For the text-containing cell, return its midpoint in [x, y] coordinate format. 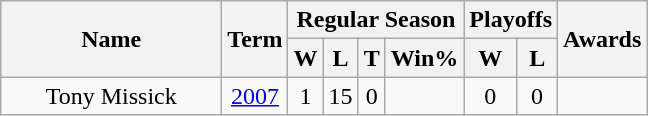
Awards [602, 39]
Tony Missick [112, 96]
1 [306, 96]
Playoffs [511, 20]
T [372, 58]
Regular Season [376, 20]
15 [340, 96]
Term [255, 39]
Win% [424, 58]
2007 [255, 96]
Name [112, 39]
